Identify which cell holds the provided text, then report its [x, y] central coordinate. 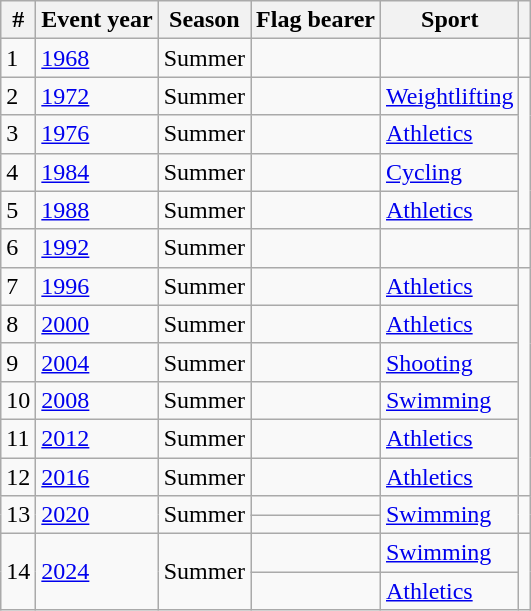
1976 [97, 134]
Cycling [449, 172]
12 [18, 477]
13 [18, 515]
5 [18, 210]
1992 [97, 248]
2012 [97, 438]
Shooting [449, 362]
1968 [97, 58]
6 [18, 248]
11 [18, 438]
9 [18, 362]
14 [18, 572]
2 [18, 96]
1984 [97, 172]
8 [18, 324]
2000 [97, 324]
Sport [449, 20]
Event year [97, 20]
1 [18, 58]
2004 [97, 362]
Weightlifting [449, 96]
4 [18, 172]
# [18, 20]
3 [18, 134]
10 [18, 400]
7 [18, 286]
Season [204, 20]
2008 [97, 400]
1972 [97, 96]
2024 [97, 572]
2016 [97, 477]
Flag bearer [316, 20]
1988 [97, 210]
1996 [97, 286]
2020 [97, 515]
